Pinpoint the cell where the given text exists, returning its (x, y) midpoint coordinate. 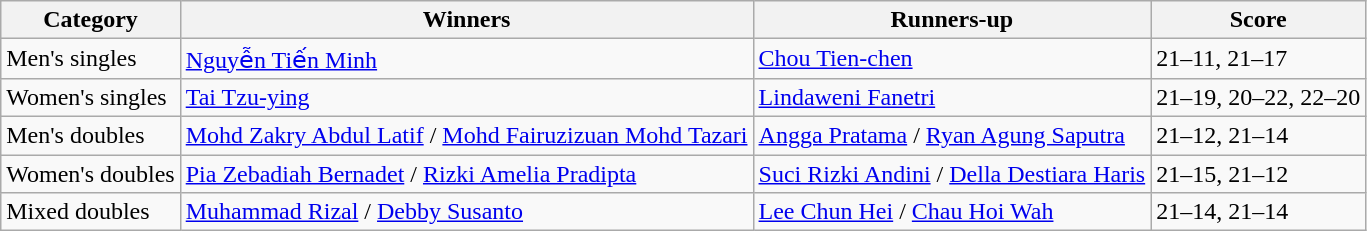
Category (90, 20)
Lee Chun Hei / Chau Hoi Wah (952, 212)
Pia Zebadiah Bernadet / Rizki Amelia Pradipta (466, 173)
Suci Rizki Andini / Della Destiara Haris (952, 173)
Mixed doubles (90, 212)
Chou Tien-chen (952, 59)
Women's doubles (90, 173)
Nguyễn Tiến Minh (466, 59)
Runners-up (952, 20)
Mohd Zakry Abdul Latif / Mohd Fairuzizuan Mohd Tazari (466, 135)
Men's doubles (90, 135)
21–11, 21–17 (1258, 59)
Score (1258, 20)
Men's singles (90, 59)
Angga Pratama / Ryan Agung Saputra (952, 135)
Lindaweni Fanetri (952, 97)
Muhammad Rizal / Debby Susanto (466, 212)
Winners (466, 20)
21–14, 21–14 (1258, 212)
21–15, 21–12 (1258, 173)
21–19, 20–22, 22–20 (1258, 97)
21–12, 21–14 (1258, 135)
Tai Tzu-ying (466, 97)
Women's singles (90, 97)
